Identify which cell holds the provided text, then report its [x, y] central coordinate. 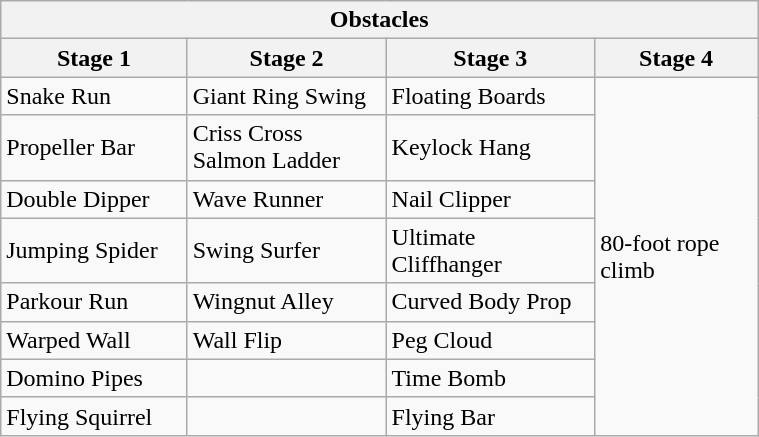
Wall Flip [286, 340]
Domino Pipes [94, 378]
Time Bomb [490, 378]
Criss Cross Salmon Ladder [286, 148]
Stage 4 [676, 58]
Snake Run [94, 96]
Flying Squirrel [94, 416]
Stage 3 [490, 58]
Nail Clipper [490, 199]
Peg Cloud [490, 340]
Jumping Spider [94, 250]
Keylock Hang [490, 148]
Flying Bar [490, 416]
Wingnut Alley [286, 302]
Giant Ring Swing [286, 96]
Stage 1 [94, 58]
Propeller Bar [94, 148]
Double Dipper [94, 199]
Floating Boards [490, 96]
Obstacles [380, 20]
Stage 2 [286, 58]
Swing Surfer [286, 250]
Ultimate Cliffhanger [490, 250]
Parkour Run [94, 302]
Curved Body Prop [490, 302]
80-foot rope climb [676, 256]
Wave Runner [286, 199]
Warped Wall [94, 340]
